Extract the (X, Y) coordinate from the center of the cell holding the provided text.  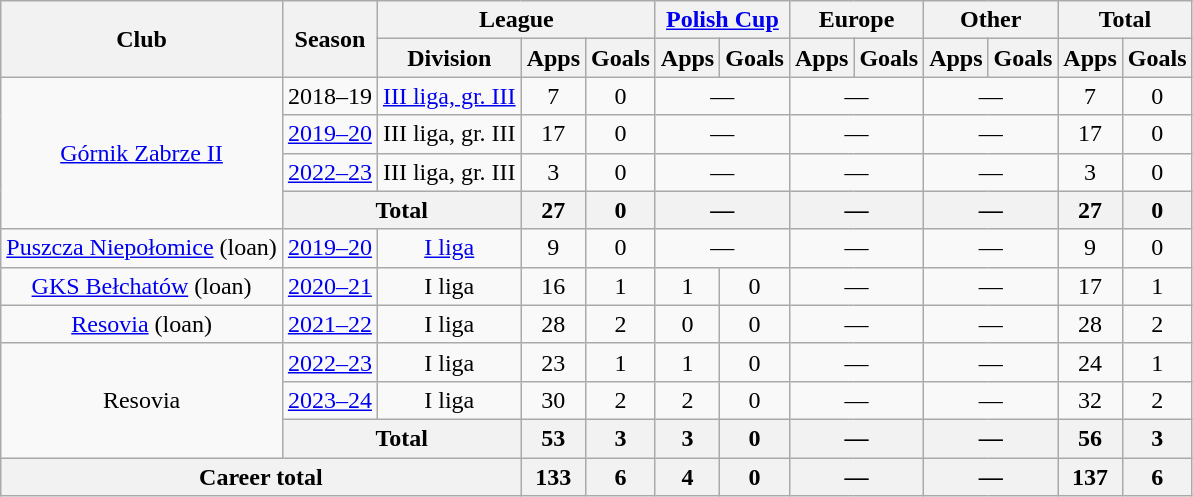
133 (553, 477)
League (516, 20)
Division (449, 58)
Puszcza Niepołomice (loan) (142, 248)
2020–21 (330, 286)
30 (553, 400)
Career total (261, 477)
Club (142, 39)
24 (1090, 362)
2021–22 (330, 324)
GKS Bełchatów (loan) (142, 286)
4 (687, 477)
Europe (856, 20)
16 (553, 286)
Polish Cup (722, 20)
Other (991, 20)
Resovia (loan) (142, 324)
Season (330, 39)
Resovia (142, 400)
56 (1090, 438)
Górnik Zabrze II (142, 153)
53 (553, 438)
137 (1090, 477)
32 (1090, 400)
2018–19 (330, 96)
23 (553, 362)
2023–24 (330, 400)
